Return (x, y) of the center of cell containing provided text 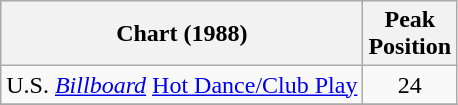
Chart (1988) (182, 34)
U.S. Billboard Hot Dance/Club Play (182, 85)
PeakPosition (410, 34)
24 (410, 85)
